Return the (X, Y) coordinate for the center point of the cell that contains the specified text.  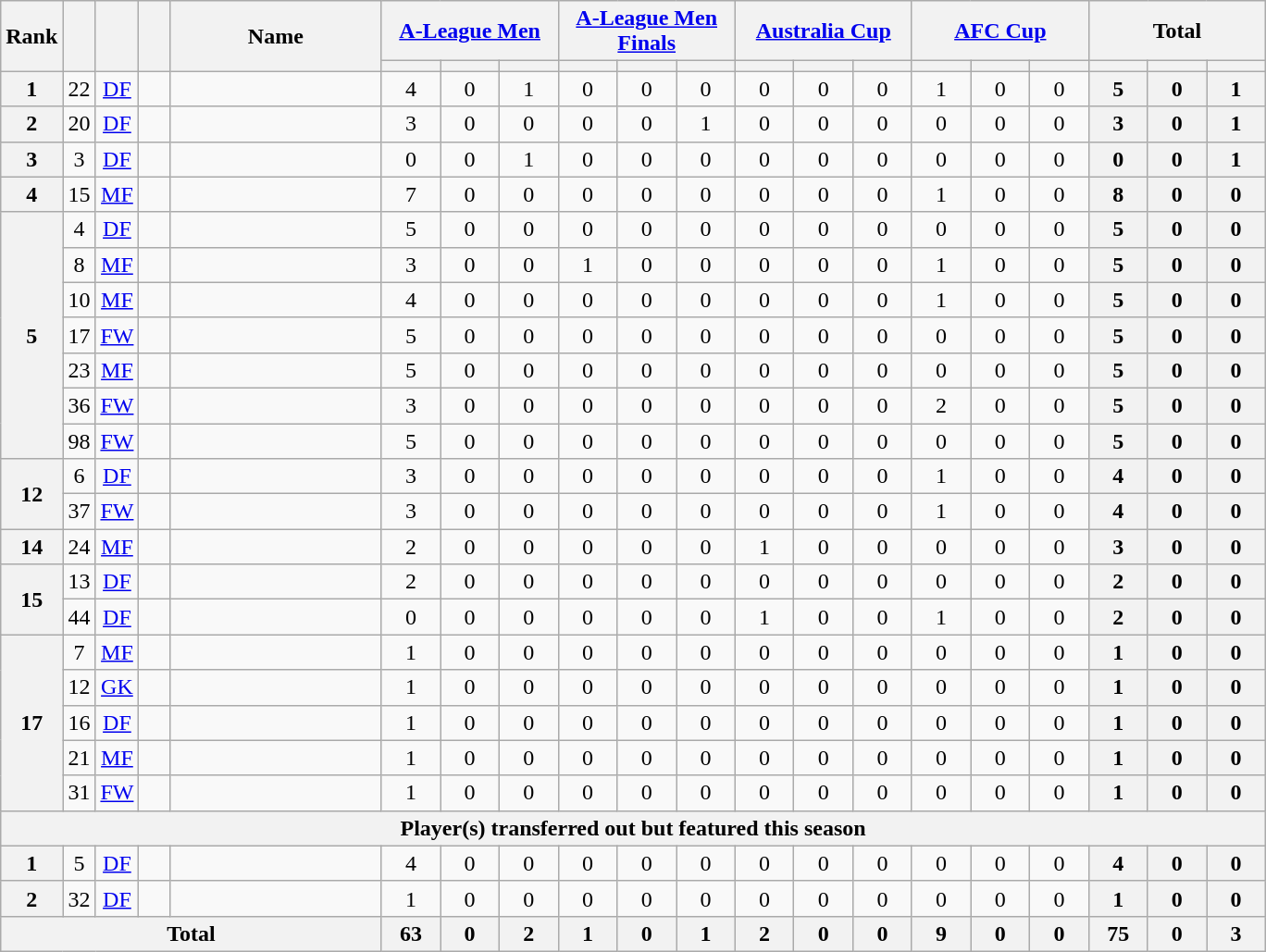
6 (80, 476)
21 (80, 758)
44 (80, 617)
37 (80, 512)
32 (80, 898)
13 (80, 582)
10 (80, 300)
Name (276, 36)
A-League Men (470, 31)
GK (117, 687)
A-League Men Finals (646, 31)
36 (80, 405)
AFC Cup (999, 31)
31 (80, 793)
23 (80, 370)
63 (411, 933)
16 (80, 723)
22 (80, 89)
Player(s) transferred out but featured this season (633, 828)
24 (80, 547)
98 (80, 441)
75 (1118, 933)
Rank (31, 36)
14 (31, 547)
20 (80, 124)
9 (941, 933)
Australia Cup (824, 31)
